Identify which cell holds the provided text, then report its [X, Y] central coordinate. 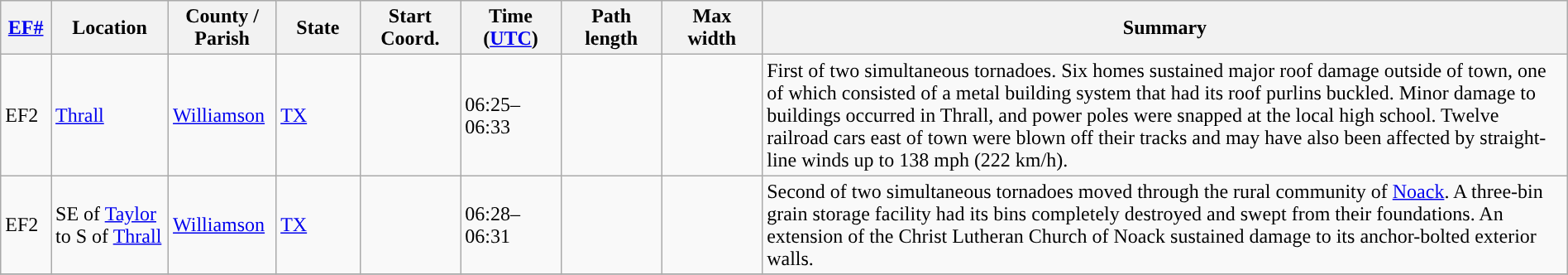
Time (UTC) [511, 28]
Path length [611, 28]
Max width [712, 28]
EF# [26, 28]
Summary [1165, 28]
06:28–06:31 [511, 225]
Thrall [110, 115]
Start Coord. [410, 28]
Location [110, 28]
County / Parish [222, 28]
06:25–06:33 [511, 115]
State [318, 28]
SE of Taylor to S of Thrall [110, 225]
